Output the (x, y) coordinate of the center of the cell containing the given text.  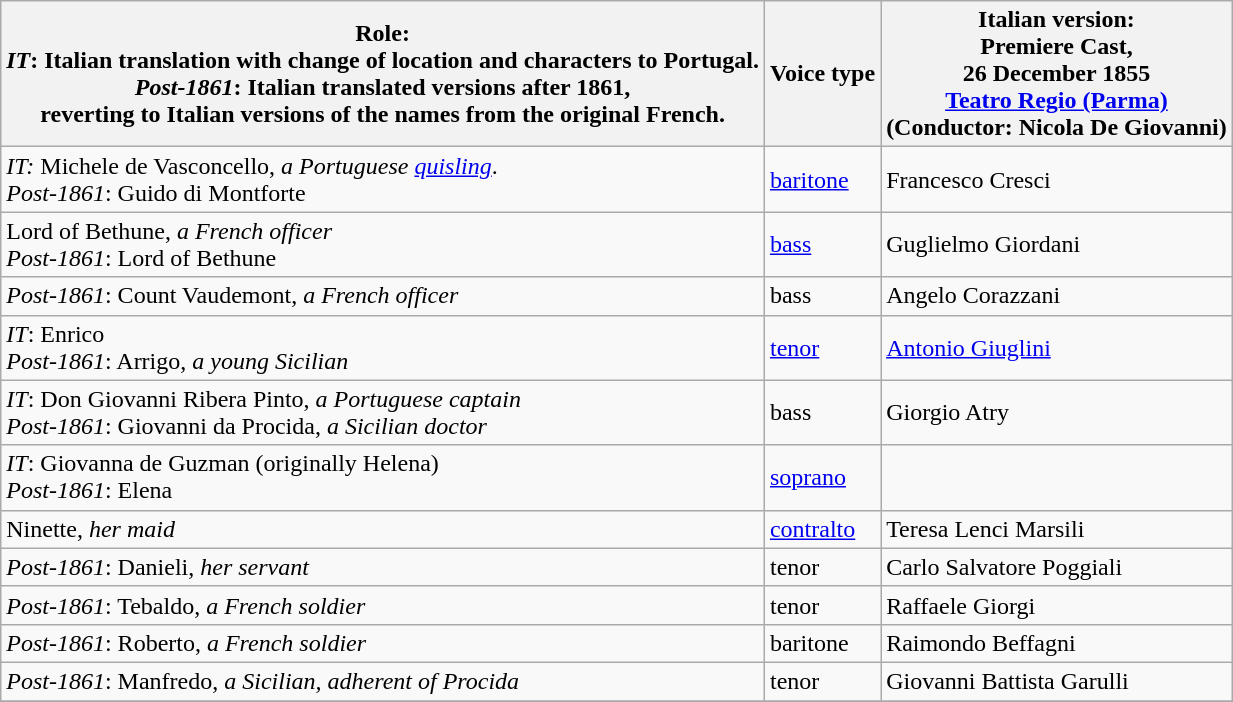
Raffaele Giorgi (1057, 605)
Lord of Bethune, a French officerPost-1861: Lord of Bethune (383, 244)
Guglielmo Giordani (1057, 244)
Italian version:Premiere Cast, 26 December 1855Teatro Regio (Parma)(Conductor: Nicola De Giovanni) (1057, 74)
soprano (822, 478)
IT: Giovanna de Guzman (originally Helena) Post-1861: Elena (383, 478)
Post-1861: Count Vaudemont, a French officer (383, 296)
Voice type (822, 74)
Ninette, her maid (383, 529)
Post-1861: Tebaldo, a French soldier (383, 605)
Francesco Cresci (1057, 180)
IT: Michele de Vasconcello, a Portuguese quisling. Post-1861: Guido di Montforte (383, 180)
Giovanni Battista Garulli (1057, 681)
Post-1861: Roberto, a French soldier (383, 643)
Giorgio Atry (1057, 412)
contralto (822, 529)
Post-1861: Manfredo, a Sicilian, adherent of Procida (383, 681)
Antonio Giuglini (1057, 348)
Carlo Salvatore Poggiali (1057, 567)
IT: EnricoPost-1861: Arrigo, a young Sicilian (383, 348)
IT: Don Giovanni Ribera Pinto, a Portuguese captainPost-1861: Giovanni da Procida, a Sicilian doctor (383, 412)
Teresa Lenci Marsili (1057, 529)
Post-1861: Danieli, her servant (383, 567)
Raimondo Beffagni (1057, 643)
Angelo Corazzani (1057, 296)
